Find where the given text appears and provide that cell's center as [x, y] coordinate. 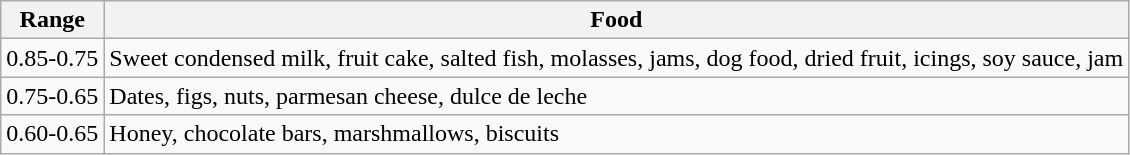
0.85-0.75 [52, 58]
0.60-0.65 [52, 134]
0.75-0.65 [52, 96]
Food [616, 20]
Sweet condensed milk, fruit cake, salted fish, molasses, jams, dog food, dried fruit, icings, soy sauce, jam [616, 58]
Range [52, 20]
Dates, figs, nuts, parmesan cheese, dulce de leche [616, 96]
Honey, chocolate bars, marshmallows, biscuits [616, 134]
